For the text-containing cell, return its midpoint in [x, y] coordinate format. 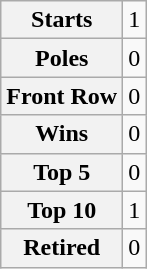
Poles [62, 58]
Front Row [62, 96]
Top 10 [62, 210]
Wins [62, 134]
Starts [62, 20]
Top 5 [62, 172]
Retired [62, 248]
